Pinpoint the cell where the given text exists, returning its (X, Y) midpoint coordinate. 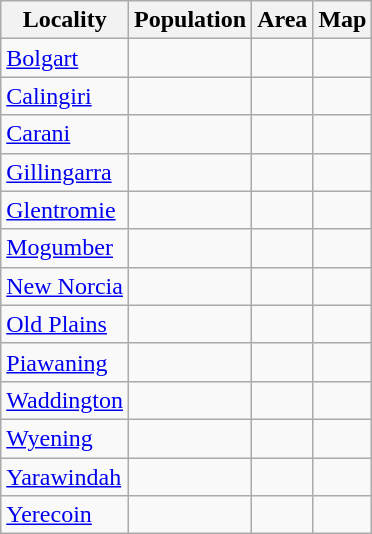
Population (190, 20)
Area (282, 20)
Yarawindah (65, 477)
Mogumber (65, 248)
Yerecoin (65, 515)
Glentromie (65, 210)
Carani (65, 134)
Locality (65, 20)
Old Plains (65, 324)
Gillingarra (65, 172)
New Norcia (65, 286)
Wyening (65, 438)
Map (342, 20)
Waddington (65, 400)
Bolgart (65, 58)
Piawaning (65, 362)
Calingiri (65, 96)
